Return (x, y) of the center of cell containing provided text 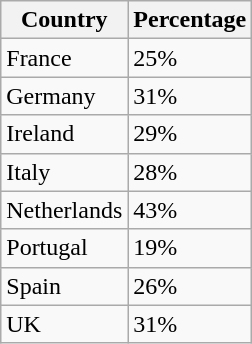
Italy (64, 172)
Country (64, 20)
28% (190, 172)
29% (190, 134)
43% (190, 210)
Percentage (190, 20)
France (64, 58)
Netherlands (64, 210)
UK (64, 324)
Portugal (64, 248)
26% (190, 286)
Germany (64, 96)
25% (190, 58)
Ireland (64, 134)
19% (190, 248)
Spain (64, 286)
